Capture the cell that displays the provided text and extract its [X, Y] central coordinate. 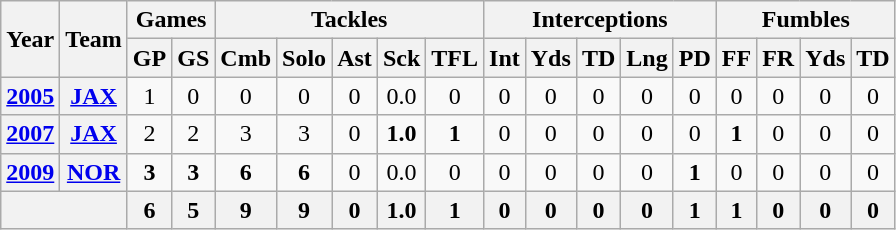
Ast [355, 58]
FF [736, 58]
2005 [30, 96]
Tackles [350, 20]
Solo [304, 58]
Team [94, 39]
GS [194, 58]
PD [694, 58]
TFL [455, 58]
FR [778, 58]
GP [149, 58]
Lng [647, 58]
Cmb [246, 58]
Sck [401, 58]
5 [194, 210]
Games [170, 20]
Year [30, 39]
2007 [30, 134]
Fumbles [806, 20]
NOR [94, 172]
Int [505, 58]
Interceptions [600, 20]
2009 [30, 172]
